Search for the cell housing the specified text and yield its (X, Y) center coordinate. 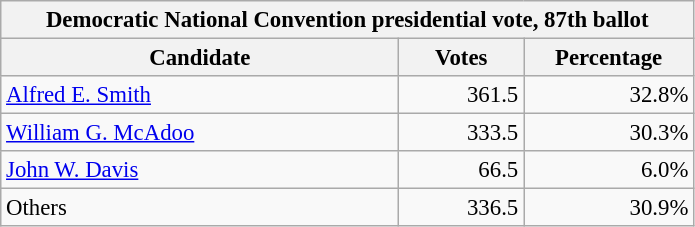
Alfred E. Smith (200, 95)
6.0% (609, 170)
361.5 (462, 95)
30.9% (609, 208)
William G. McAdoo (200, 133)
Others (200, 208)
Percentage (609, 58)
66.5 (462, 170)
Votes (462, 58)
333.5 (462, 133)
30.3% (609, 133)
Democratic National Convention presidential vote, 87th ballot (348, 20)
336.5 (462, 208)
Candidate (200, 58)
John W. Davis (200, 170)
32.8% (609, 95)
